Search for the cell housing the specified text and yield its (X, Y) center coordinate. 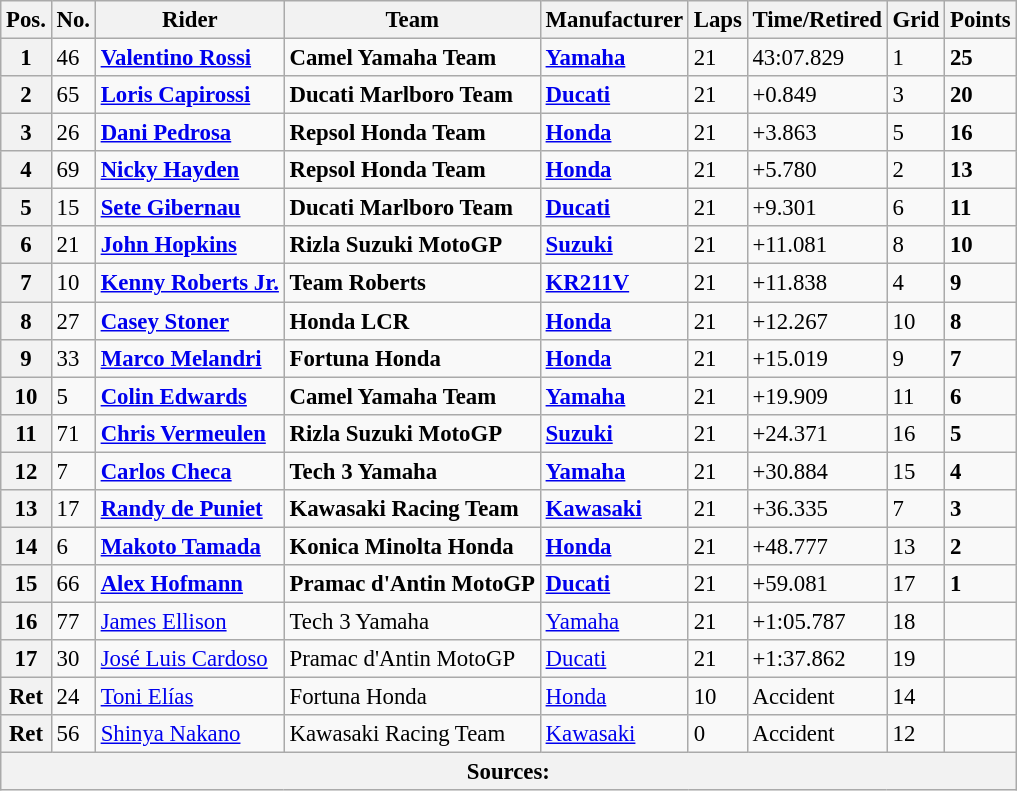
No. (73, 20)
Chris Vermeulen (190, 433)
James Ellison (190, 621)
Team (412, 20)
Honda LCR (412, 321)
+48.777 (817, 546)
30 (73, 659)
43:07.829 (817, 58)
Colin Edwards (190, 396)
+59.081 (817, 584)
Konica Minolta Honda (412, 546)
Kenny Roberts Jr. (190, 283)
John Hopkins (190, 245)
Grid (916, 20)
Time/Retired (817, 20)
56 (73, 734)
33 (73, 358)
66 (73, 584)
Marco Melandri (190, 358)
Nicky Hayden (190, 170)
Valentino Rossi (190, 58)
25 (980, 58)
+0.849 (817, 95)
18 (916, 621)
Laps (718, 20)
+1:05.787 (817, 621)
Team Roberts (412, 283)
20 (980, 95)
Makoto Tamada (190, 546)
Pos. (26, 20)
26 (73, 133)
Manufacturer (614, 20)
19 (916, 659)
+24.371 (817, 433)
Points (980, 20)
Sources: (508, 772)
+9.301 (817, 208)
+30.884 (817, 471)
+19.909 (817, 396)
+15.019 (817, 358)
27 (73, 321)
+36.335 (817, 509)
0 (718, 734)
Rider (190, 20)
24 (73, 697)
Alex Hofmann (190, 584)
+12.267 (817, 321)
+3.863 (817, 133)
Carlos Checa (190, 471)
+1:37.862 (817, 659)
KR211V (614, 283)
Toni Elías (190, 697)
46 (73, 58)
+11.081 (817, 245)
71 (73, 433)
Casey Stoner (190, 321)
Shinya Nakano (190, 734)
Loris Capirossi (190, 95)
+11.838 (817, 283)
+5.780 (817, 170)
Dani Pedrosa (190, 133)
Sete Gibernau (190, 208)
José Luis Cardoso (190, 659)
69 (73, 170)
77 (73, 621)
Randy de Puniet (190, 509)
65 (73, 95)
